Provide the [x, y] coordinate of the cell's center where the given text is located.  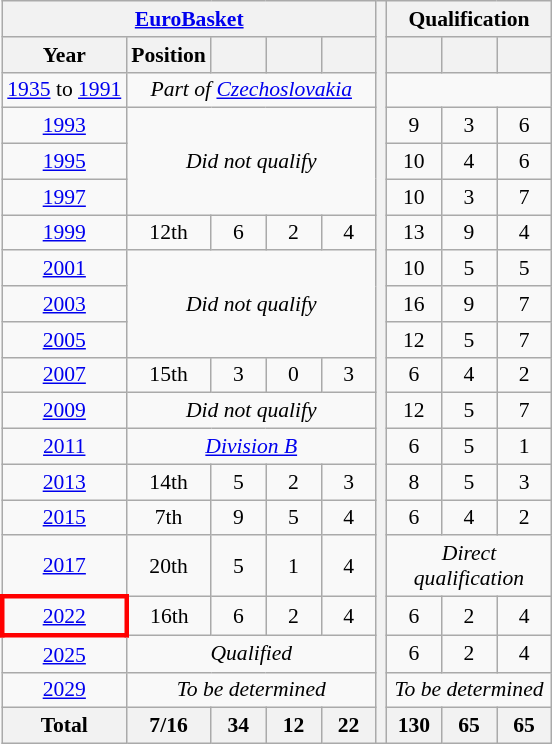
1993 [64, 126]
130 [414, 726]
14th [168, 482]
2011 [64, 447]
Position [168, 55]
2025 [64, 654]
1997 [64, 197]
34 [238, 726]
2013 [64, 482]
EuroBasket [189, 19]
Qualified [251, 654]
1999 [64, 233]
2022 [64, 616]
13 [414, 233]
16 [414, 304]
7th [168, 518]
2029 [64, 690]
2017 [64, 566]
20th [168, 566]
8 [414, 482]
Part of Czechoslovakia [251, 90]
7/16 [168, 726]
Total [64, 726]
2001 [64, 269]
0 [294, 375]
Qualification [468, 19]
2009 [64, 411]
16th [168, 616]
Direct qualification [468, 566]
22 [348, 726]
2003 [64, 304]
1935 to 1991 [64, 90]
Division B [251, 447]
Year [64, 55]
2007 [64, 375]
15th [168, 375]
2005 [64, 340]
1995 [64, 162]
12th [168, 233]
2015 [64, 518]
